Search for the cell housing the specified text and yield its [X, Y] center coordinate. 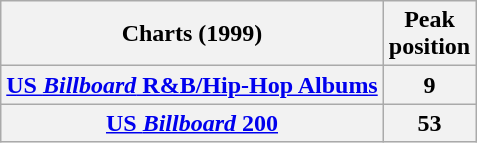
US Billboard R&B/Hip-Hop Albums [192, 85]
9 [429, 85]
Peakposition [429, 34]
US Billboard 200 [192, 123]
53 [429, 123]
Charts (1999) [192, 34]
